Return the (X, Y) coordinate for the center point of the cell that contains the specified text.  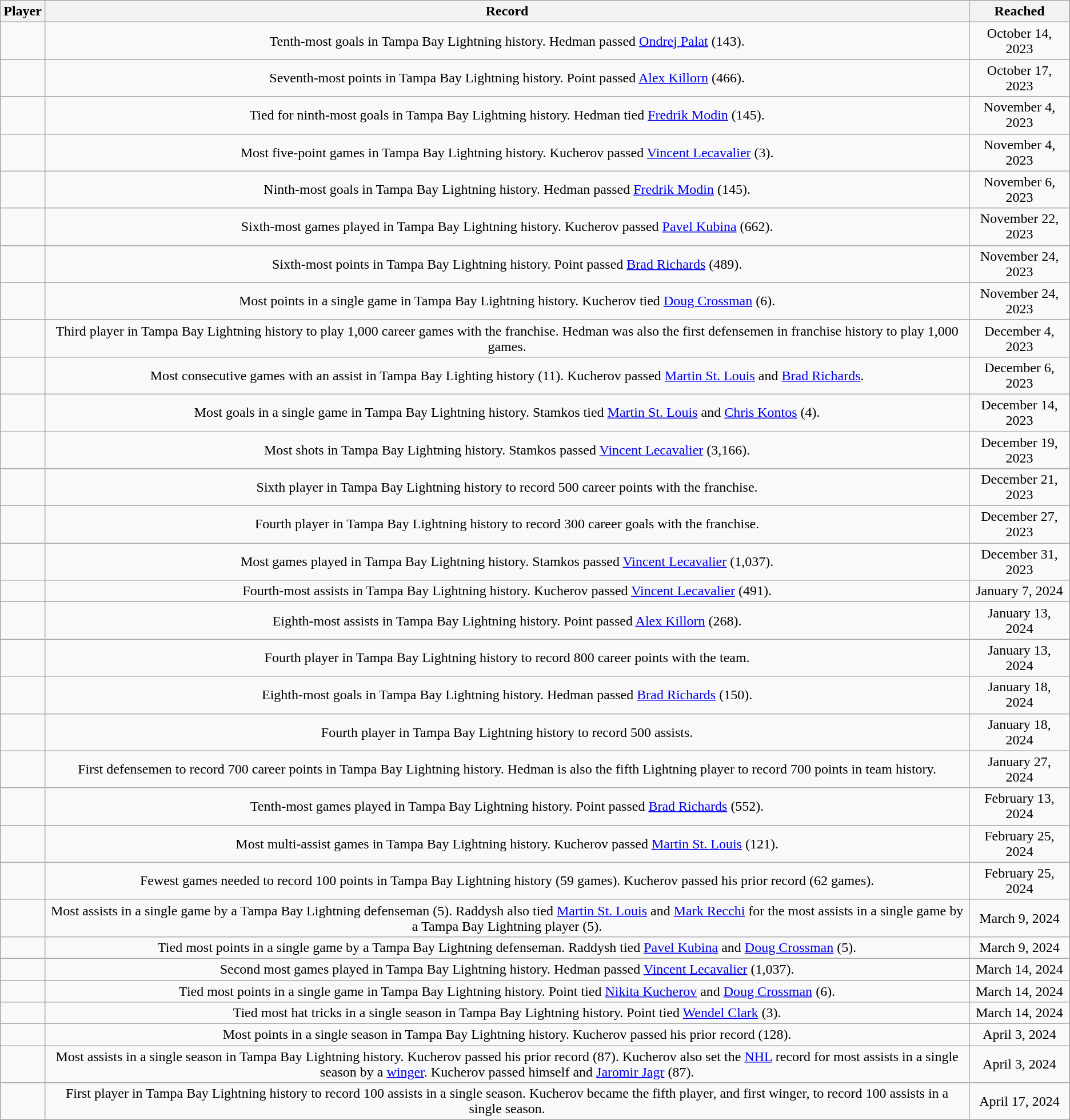
Player (23, 11)
Fourth player in Tampa Bay Lightning history to record 800 career points with the team. (506, 657)
December 4, 2023 (1020, 338)
Most consecutive games with an assist in Tampa Bay Lighting history (11). Kucherov passed Martin St. Louis and Brad Richards. (506, 375)
Fourth player in Tampa Bay Lightning history to record 300 career goals with the franchise. (506, 525)
January 27, 2024 (1020, 770)
December 19, 2023 (1020, 449)
Most multi-assist games in Tampa Bay Lightning history. Kucherov passed Martin St. Louis (121). (506, 844)
Most points in a single game in Tampa Bay Lightning history. Kucherov tied Doug Crossman (6). (506, 301)
Sixth-most points in Tampa Bay Lightning history. Point passed Brad Richards (489). (506, 264)
January 7, 2024 (1020, 591)
Tied most points in a single game in Tampa Bay Lightning history. Point tied Nikita Kucherov and Doug Crossman (6). (506, 991)
Ninth-most goals in Tampa Bay Lightning history. Hedman passed Fredrik Modin (145). (506, 190)
Tenth-most games played in Tampa Bay Lightning history. Point passed Brad Richards (552). (506, 806)
Fourth player in Tampa Bay Lightning history to record 500 assists. (506, 732)
December 14, 2023 (1020, 413)
November 22, 2023 (1020, 226)
Most games played in Tampa Bay Lightning history. Stamkos passed Vincent Lecavalier (1,037). (506, 561)
Most points in a single season in Tampa Bay Lightning history. Kucherov passed his prior record (128). (506, 1035)
December 27, 2023 (1020, 525)
December 6, 2023 (1020, 375)
Fewest games needed to record 100 points in Tampa Bay Lightning history (59 games). Kucherov passed his prior record (62 games). (506, 880)
Most shots in Tampa Bay Lightning history. Stamkos passed Vincent Lecavalier (3,166). (506, 449)
December 21, 2023 (1020, 487)
October 14, 2023 (1020, 41)
Reached (1020, 11)
Eighth-most goals in Tampa Bay Lightning history. Hedman passed Brad Richards (150). (506, 695)
Sixth-most games played in Tampa Bay Lightning history. Kucherov passed Pavel Kubina (662). (506, 226)
November 6, 2023 (1020, 190)
Tied for ninth-most goals in Tampa Bay Lightning history. Hedman tied Fredrik Modin (145). (506, 115)
Sixth player in Tampa Bay Lightning history to record 500 career points with the franchise. (506, 487)
Seventh-most points in Tampa Bay Lightning history. Point passed Alex Killorn (466). (506, 78)
Fourth-most assists in Tampa Bay Lightning history. Kucherov passed Vincent Lecavalier (491). (506, 591)
Second most games played in Tampa Bay Lightning history. Hedman passed Vincent Lecavalier (1,037). (506, 969)
Tied most points in a single game by a Tampa Bay Lightning defenseman. Raddysh tied Pavel Kubina and Doug Crossman (5). (506, 947)
October 17, 2023 (1020, 78)
Most five-point games in Tampa Bay Lightning history. Kucherov passed Vincent Lecavalier (3). (506, 152)
April 17, 2024 (1020, 1101)
Most goals in a single game in Tampa Bay Lightning history. Stamkos tied Martin St. Louis and Chris Kontos (4). (506, 413)
Tenth-most goals in Tampa Bay Lightning history. Hedman passed Ondrej Palat (143). (506, 41)
Eighth-most assists in Tampa Bay Lightning history. Point passed Alex Killorn (268). (506, 621)
Record (506, 11)
February 13, 2024 (1020, 806)
Tied most hat tricks in a single season in Tampa Bay Lightning history. Point tied Wendel Clark (3). (506, 1013)
December 31, 2023 (1020, 561)
